For the text-containing cell, return its midpoint in (x, y) coordinate format. 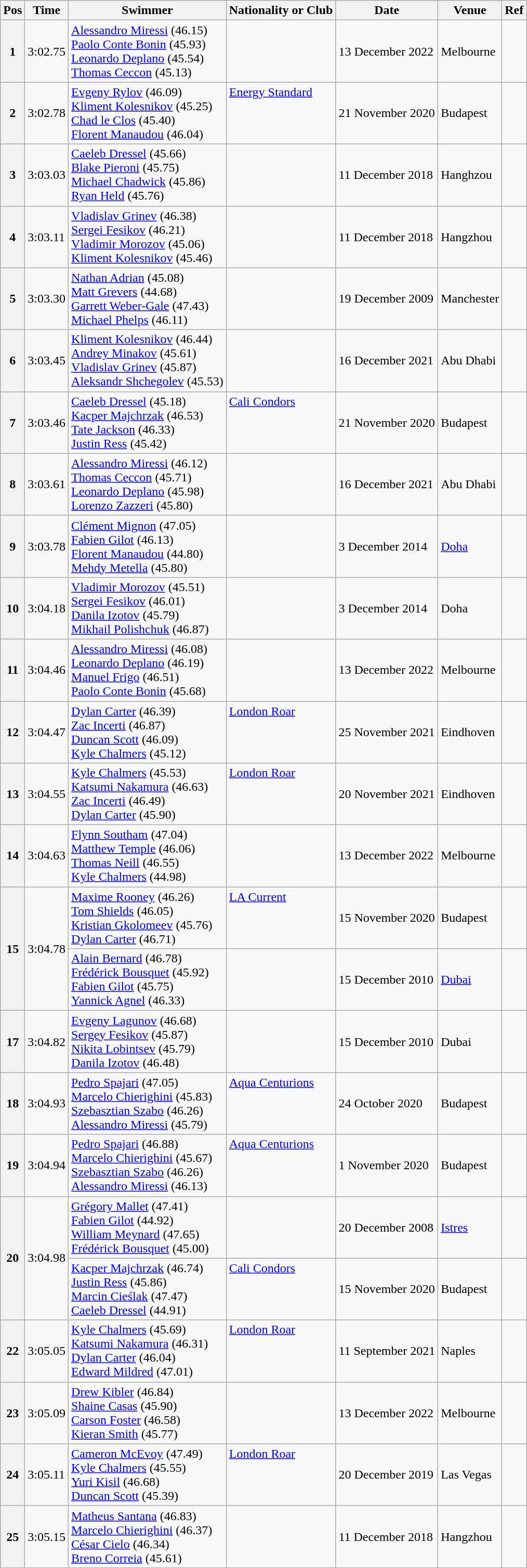
14 (12, 856)
3:04.55 (47, 794)
3:05.15 (47, 1537)
Venue (470, 10)
3:05.11 (47, 1474)
3:03.03 (47, 175)
Istres (470, 1227)
24 (12, 1474)
17 (12, 1042)
Date (387, 10)
13 (12, 794)
1 November 2020 (387, 1166)
15 (12, 949)
3:03.78 (47, 546)
Alessandro Miressi (46.12) Thomas Ceccon (45.71)Leonardo Deplano (45.98)Lorenzo Zazzeri (45.80) (148, 485)
Kacper Majchrzak (46.74)Justin Ress (45.86)Marcin Cieślak (47.47)Caeleb Dressel (44.91) (148, 1289)
Manchester (470, 298)
20 December 2019 (387, 1474)
3:03.30 (47, 298)
Caeleb Dressel (45.66)Blake Pieroni (45.75)Michael Chadwick (45.86)Ryan Held (45.76) (148, 175)
Hanghzou (470, 175)
20 December 2008 (387, 1227)
2 (12, 113)
3:03.46 (47, 422)
Las Vegas (470, 1474)
Kyle Chalmers (45.69)Katsumi Nakamura (46.31)Dylan Carter (46.04)Edward Mildred (47.01) (148, 1351)
3:04.46 (47, 670)
Caeleb Dressel (45.18) Kacper Majchrzak (46.53) Tate Jackson (46.33) Justin Ress (45.42) (148, 422)
20 November 2021 (387, 794)
19 (12, 1166)
24 October 2020 (387, 1103)
3:04.98 (47, 1258)
3:05.09 (47, 1413)
11 September 2021 (387, 1351)
Vladislav Grinev (46.38)Sergei Fesikov (46.21)Vladimir Morozov (45.06)Kliment Kolesnikov (45.46) (148, 237)
19 December 2009 (387, 298)
23 (12, 1413)
Pedro Spajari (46.88) Marcelo Chierighini (45.67)Szebasztian Szabo (46.26) Alessandro Miressi (46.13) (148, 1166)
Kliment Kolesnikov (46.44) Andrey Minakov (45.61) Vladislav Grinev (45.87) Aleksandr Shchegolev (45.53) (148, 361)
3:04.93 (47, 1103)
Flynn Southam (47.04)Matthew Temple (46.06)Thomas Neill (46.55)Kyle Chalmers (44.98) (148, 856)
7 (12, 422)
9 (12, 546)
12 (12, 732)
Alessandro Miressi (46.08)Leonardo Deplano (46.19)Manuel Frigo (46.51)Paolo Conte Bonin (45.68) (148, 670)
3:03.61 (47, 485)
3:05.05 (47, 1351)
Swimmer (148, 10)
6 (12, 361)
20 (12, 1258)
Alain Bernard (46.78)Frédérick Bousquet (45.92)Fabien Gilot (45.75)Yannick Agnel (46.33) (148, 979)
4 (12, 237)
Pedro Spajari (47.05) Marcelo Chierighini (45.83)Szebasztian Szabo (46.26) Alessandro Miressi (45.79) (148, 1103)
22 (12, 1351)
Pos (12, 10)
3:04.18 (47, 608)
Alessandro Miressi (46.15)Paolo Conte Bonin (45.93)Leonardo Deplano (45.54)Thomas Ceccon (45.13) (148, 51)
LA Current (281, 918)
Cameron McEvoy (47.49)Kyle Chalmers (45.55)Yuri Kisil (46.68)Duncan Scott (45.39) (148, 1474)
5 (12, 298)
3:04.94 (47, 1166)
Evgeny Lagunov (46.68)Sergey Fesikov (45.87)Nikita Lobintsev (45.79)Danila Izotov (46.48) (148, 1042)
Ref (515, 10)
3:04.47 (47, 732)
Matheus Santana (46.83)Marcelo Chierighini (46.37)César Cielo (46.34)Breno Correia (45.61) (148, 1537)
Time (47, 10)
Kyle Chalmers (45.53)Katsumi Nakamura (46.63)Zac Incerti (46.49)Dylan Carter (45.90) (148, 794)
Clément Mignon (47.05)Fabien Gilot (46.13)Florent Manaudou (44.80)Mehdy Metella (45.80) (148, 546)
Drew Kibler (46.84)Shaine Casas (45.90)Carson Foster (46.58)Kieran Smith (45.77) (148, 1413)
3:04.82 (47, 1042)
Nationality or Club (281, 10)
Nathan Adrian (45.08)Matt Grevers (44.68)Garrett Weber-Gale (47.43)Michael Phelps (46.11) (148, 298)
3:04.78 (47, 949)
Grégory Mallet (47.41)Fabien Gilot (44.92)William Meynard (47.65)Frédérick Bousquet (45.00) (148, 1227)
18 (12, 1103)
Vladimir Morozov (45.51)Sergei Fesikov (46.01)Danila Izotov (45.79)Mikhail Polishchuk (46.87) (148, 608)
25 November 2021 (387, 732)
3:04.63 (47, 856)
3 (12, 175)
11 (12, 670)
3:02.78 (47, 113)
Evgeny Rylov (46.09) Kliment Kolesnikov (45.25) Chad le Clos (45.40) Florent Manaudou (46.04) (148, 113)
3:03.11 (47, 237)
Maxime Rooney (46.26) Tom Shields (46.05)Kristian Gkolomeev (45.76) Dylan Carter (46.71) (148, 918)
25 (12, 1537)
3:03.45 (47, 361)
Energy Standard (281, 113)
Naples (470, 1351)
10 (12, 608)
3:02.75 (47, 51)
Dylan Carter (46.39)Zac Incerti (46.87)Duncan Scott (46.09)Kyle Chalmers (45.12) (148, 732)
8 (12, 485)
1 (12, 51)
